Capture the cell that displays the provided text and extract its [x, y] central coordinate. 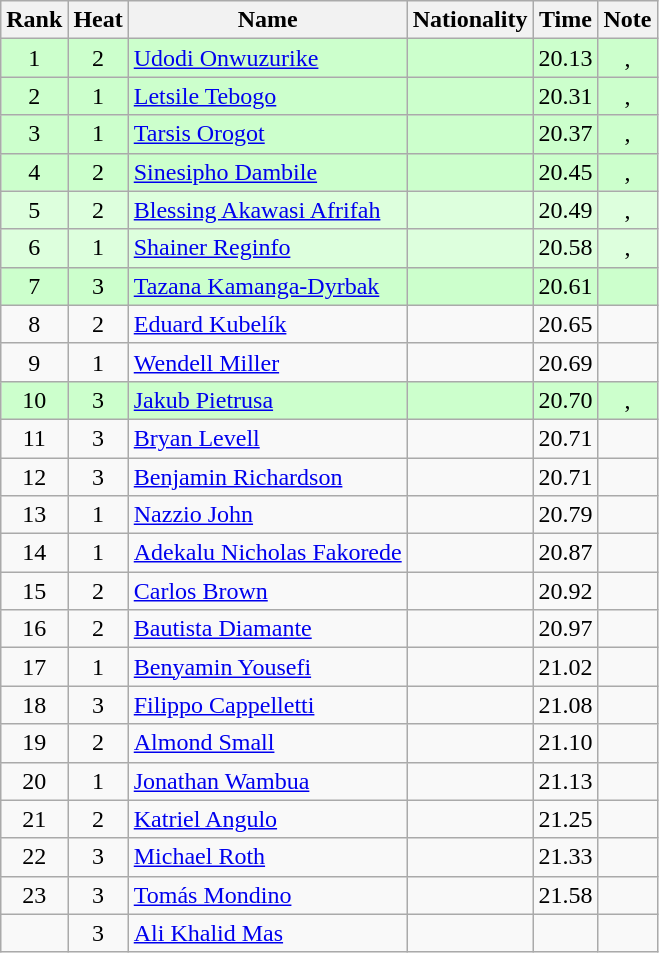
21.10 [566, 743]
8 [34, 324]
Name [268, 20]
20.45 [566, 172]
16 [34, 629]
Almond Small [268, 743]
21.33 [566, 857]
Carlos Brown [268, 591]
Jakub Pietrusa [268, 400]
Udodi Onwuzurike [268, 58]
20.37 [566, 134]
Tarsis Orogot [268, 134]
20.87 [566, 553]
20.97 [566, 629]
20.69 [566, 362]
Rank [34, 20]
Eduard Kubelík [268, 324]
Blessing Akawasi Afrifah [268, 210]
23 [34, 895]
19 [34, 743]
Shainer Reginfo [268, 248]
Tazana Kamanga-Dyrbak [268, 286]
15 [34, 591]
20.31 [566, 96]
Nationality [470, 20]
Jonathan Wambua [268, 781]
Filippo Cappelletti [268, 705]
Heat [98, 20]
20.92 [566, 591]
21.58 [566, 895]
7 [34, 286]
6 [34, 248]
Bautista Diamante [268, 629]
10 [34, 400]
21.08 [566, 705]
20.49 [566, 210]
21.13 [566, 781]
20.70 [566, 400]
9 [34, 362]
20.61 [566, 286]
Benyamin Yousefi [268, 667]
12 [34, 477]
13 [34, 515]
Nazzio John [268, 515]
Katriel Angulo [268, 819]
5 [34, 210]
Sinesipho Dambile [268, 172]
20.13 [566, 58]
22 [34, 857]
17 [34, 667]
14 [34, 553]
11 [34, 438]
Bryan Levell [268, 438]
Ali Khalid Mas [268, 933]
Wendell Miller [268, 362]
Michael Roth [268, 857]
Tomás Mondino [268, 895]
20.65 [566, 324]
20 [34, 781]
Note [628, 20]
21 [34, 819]
Benjamin Richardson [268, 477]
Time [566, 20]
21.25 [566, 819]
18 [34, 705]
20.58 [566, 248]
Letsile Tebogo [268, 96]
Adekalu Nicholas Fakorede [268, 553]
20.79 [566, 515]
4 [34, 172]
21.02 [566, 667]
